Search for the cell housing the specified text and yield its [x, y] center coordinate. 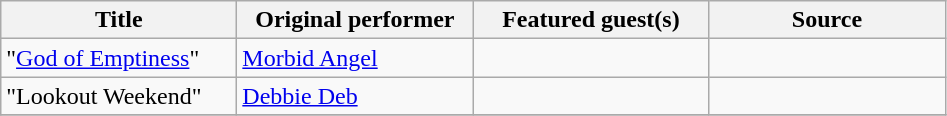
Source [827, 20]
Original performer [355, 20]
Title [119, 20]
Morbid Angel [355, 58]
"Lookout Weekend" [119, 96]
Featured guest(s) [591, 20]
"God of Emptiness" [119, 58]
Debbie Deb [355, 96]
